Pinpoint the cell where the given text exists, returning its [X, Y] midpoint coordinate. 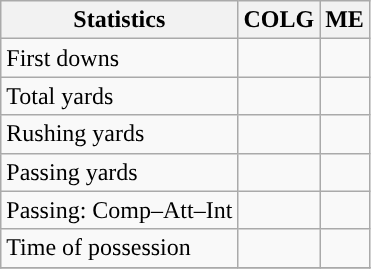
ME [345, 20]
Time of possession [120, 248]
Rushing yards [120, 134]
Passing: Comp–Att–Int [120, 210]
Passing yards [120, 172]
Statistics [120, 20]
Total yards [120, 96]
First downs [120, 58]
COLG [279, 20]
